Capture the cell that displays the provided text and extract its [x, y] central coordinate. 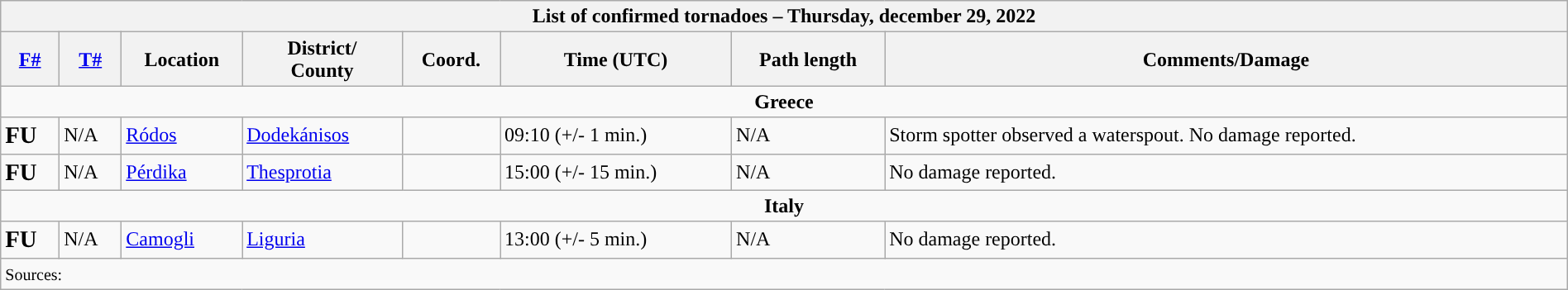
Location [182, 59]
Time (UTC) [615, 59]
13:00 (+/- 5 min.) [615, 240]
Camogli [182, 240]
Comments/Damage [1226, 59]
Ródos [182, 135]
Greece [784, 102]
Dodekánisos [323, 135]
Sources: [784, 273]
Coord. [451, 59]
15:00 (+/- 15 min.) [615, 172]
F# [30, 59]
Path length [809, 59]
List of confirmed tornadoes – Thursday, december 29, 2022 [784, 17]
09:10 (+/- 1 min.) [615, 135]
Thesprotia [323, 172]
Italy [784, 206]
Liguria [323, 240]
Storm spotter observed a waterspout. No damage reported. [1226, 135]
T# [91, 59]
Pérdika [182, 172]
District/County [323, 59]
